Return [x, y] of the center of cell containing provided text 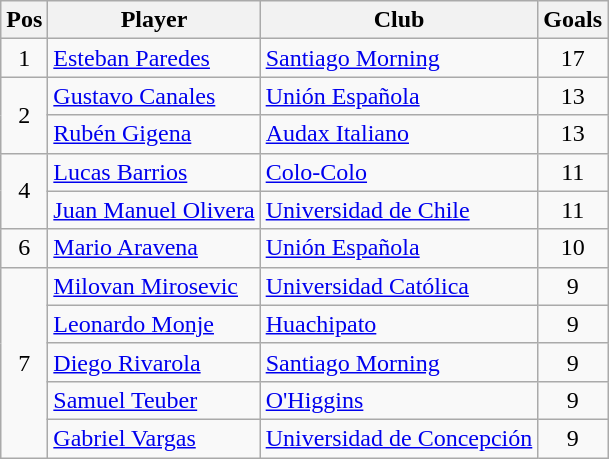
Diego Rivarola [154, 362]
Pos [24, 20]
Milovan Mirosevic [154, 286]
6 [24, 248]
Universidad Católica [399, 286]
17 [573, 58]
Huachipato [399, 324]
Rubén Gigena [154, 134]
Player [154, 20]
Lucas Barrios [154, 172]
7 [24, 362]
Audax Italiano [399, 134]
Juan Manuel Olivera [154, 210]
Gabriel Vargas [154, 438]
Leonardo Monje [154, 324]
Club [399, 20]
Universidad de Chile [399, 210]
Colo-Colo [399, 172]
Mario Aravena [154, 248]
Goals [573, 20]
4 [24, 191]
10 [573, 248]
Samuel Teuber [154, 400]
Gustavo Canales [154, 96]
1 [24, 58]
2 [24, 115]
Universidad de Concepción [399, 438]
Esteban Paredes [154, 58]
O'Higgins [399, 400]
